Output the [x, y] coordinate of the center of the cell containing the given text.  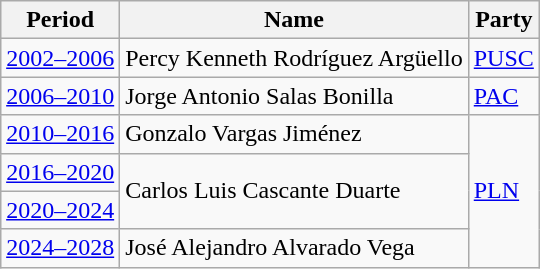
Carlos Luis Cascante Duarte [294, 191]
Percy Kenneth Rodríguez Argüello [294, 58]
2010–2016 [60, 134]
2002–2006 [60, 58]
2024–2028 [60, 248]
2006–2010 [60, 96]
Party [504, 20]
Period [60, 20]
Jorge Antonio Salas Bonilla [294, 96]
Name [294, 20]
PUSC [504, 58]
PAC [504, 96]
2016–2020 [60, 172]
Gonzalo Vargas Jiménez [294, 134]
2020–2024 [60, 210]
PLN [504, 191]
José Alejandro Alvarado Vega [294, 248]
